Identify which cell holds the provided text, then report its (X, Y) central coordinate. 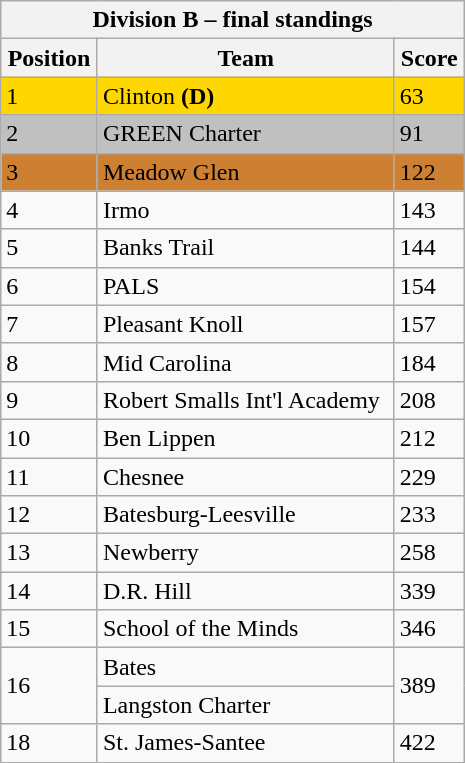
Mid Carolina (246, 362)
4 (50, 210)
3 (50, 172)
9 (50, 400)
Pleasant Knoll (246, 324)
7 (50, 324)
Team (246, 58)
D.R. Hill (246, 591)
Newberry (246, 553)
8 (50, 362)
212 (429, 438)
GREEN Charter (246, 134)
Clinton (D) (246, 96)
339 (429, 591)
10 (50, 438)
422 (429, 743)
Ben Lippen (246, 438)
184 (429, 362)
122 (429, 172)
Meadow Glen (246, 172)
5 (50, 248)
Score (429, 58)
Position (50, 58)
St. James-Santee (246, 743)
12 (50, 515)
229 (429, 477)
14 (50, 591)
Langston Charter (246, 705)
91 (429, 134)
1 (50, 96)
157 (429, 324)
School of the Minds (246, 629)
233 (429, 515)
18 (50, 743)
Robert Smalls Int'l Academy (246, 400)
16 (50, 686)
6 (50, 286)
2 (50, 134)
143 (429, 210)
Division B – final standings (233, 20)
13 (50, 553)
Batesburg-Leesville (246, 515)
389 (429, 686)
15 (50, 629)
PALS (246, 286)
Bates (246, 667)
Irmo (246, 210)
258 (429, 553)
11 (50, 477)
144 (429, 248)
63 (429, 96)
Banks Trail (246, 248)
346 (429, 629)
Chesnee (246, 477)
208 (429, 400)
154 (429, 286)
